Return [x, y] of the center of cell containing provided text 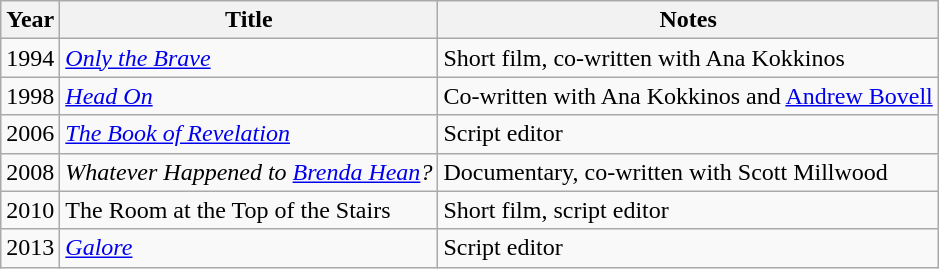
1994 [30, 58]
Year [30, 20]
2006 [30, 134]
Short film, co-written with Ana Kokkinos [688, 58]
Title [249, 20]
Galore [249, 248]
Head On [249, 96]
Whatever Happened to Brenda Hean? [249, 172]
1998 [30, 96]
Short film, script editor [688, 210]
Notes [688, 20]
2010 [30, 210]
Co-written with Ana Kokkinos and Andrew Bovell [688, 96]
The Book of Revelation [249, 134]
2013 [30, 248]
The Room at the Top of the Stairs [249, 210]
2008 [30, 172]
Documentary, co-written with Scott Millwood [688, 172]
Only the Brave [249, 58]
